From the cell containing the given text, extract its center point as (x, y) coordinate. 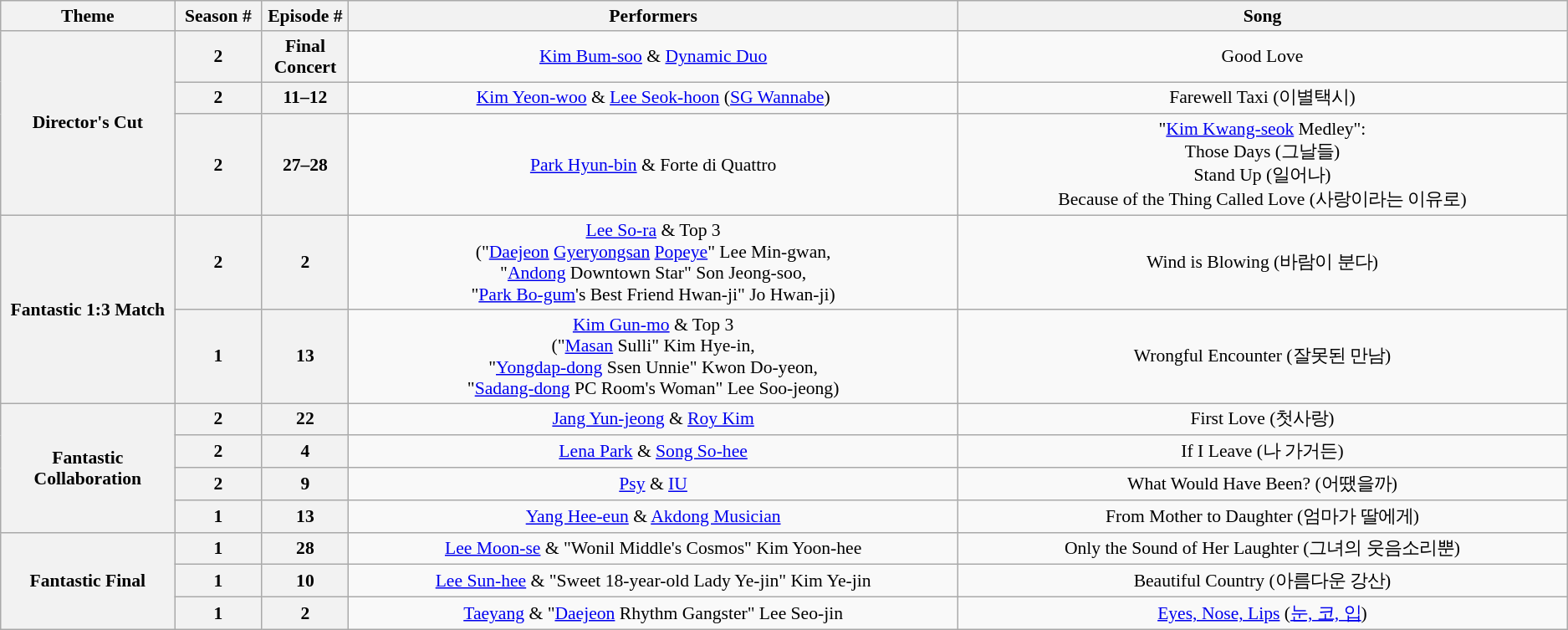
"Kim Kwang-seok Medley":Those Days (그날들)Stand Up (일어나)Because of the Thing Called Love (사랑이라는 이유로) (1262, 166)
Eyes, Nose, Lips (눈, 코, 입) (1262, 614)
If I Leave (나 가거든) (1262, 452)
9 (305, 484)
Wrongful Encounter (잘못된 만남) (1262, 356)
Wind is Blowing (바람이 분다) (1262, 263)
Jang Yun-jeong & Roy Kim (653, 420)
From Mother to Daughter (엄마가 딸에게) (1262, 517)
Kim Bum-soo & Dynamic Duo (653, 57)
Farewell Taxi (이별택시) (1262, 99)
27–28 (305, 166)
Performers (653, 16)
Only the Sound of Her Laughter (그녀의 웃음소리뿐) (1262, 549)
Final Concert (305, 57)
Psy & IU (653, 484)
10 (305, 581)
Director's Cut (88, 124)
Song (1262, 16)
Theme (88, 16)
Lena Park & Song So-hee (653, 452)
Lee So-ra & Top 3("Daejeon Gyeryongsan Popeye" Lee Min-gwan,"Andong Downtown Star" Son Jeong-soo,"Park Bo-gum's Best Friend Hwan-ji" Jo Hwan-ji) (653, 263)
28 (305, 549)
Season # (218, 16)
Yang Hee-eun & Akdong Musician (653, 517)
Good Love (1262, 57)
22 (305, 420)
Fantastic Final (88, 581)
First Love (첫사랑) (1262, 420)
Kim Gun-mo & Top 3("Masan Sulli" Kim Hye-in,"Yongdap-dong Ssen Unnie" Kwon Do-yeon,"Sadang-dong PC Room's Woman" Lee Soo-jeong) (653, 356)
What Would Have Been? (어땠을까) (1262, 484)
4 (305, 452)
Lee Sun-hee & "Sweet 18-year-old Lady Ye-jin" Kim Ye-jin (653, 581)
Beautiful Country (아름다운 강산) (1262, 581)
11–12 (305, 99)
Fantastic Collaboration (88, 468)
Lee Moon-se & "Wonil Middle's Cosmos" Kim Yoon-hee (653, 549)
Kim Yeon-woo & Lee Seok-hoon (SG Wannabe) (653, 99)
Episode # (305, 16)
Fantastic 1:3 Match (88, 310)
Taeyang & "Daejeon Rhythm Gangster" Lee Seo-jin (653, 614)
Park Hyun-bin & Forte di Quattro (653, 166)
